Identify which cell holds the provided text, then report its (x, y) central coordinate. 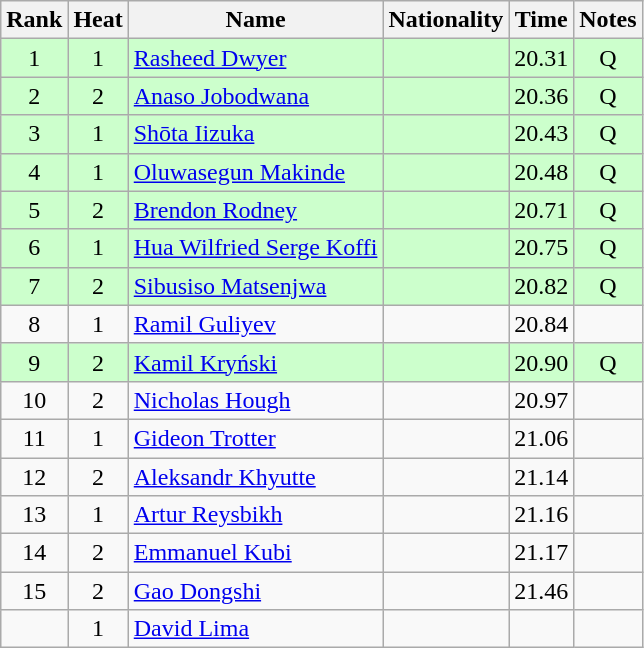
Gideon Trotter (256, 438)
Brendon Rodney (256, 210)
Heat (98, 20)
10 (34, 400)
Kamil Kryński (256, 362)
8 (34, 324)
Rank (34, 20)
7 (34, 286)
21.06 (542, 438)
20.36 (542, 96)
15 (34, 591)
20.97 (542, 400)
20.82 (542, 286)
David Lima (256, 629)
20.31 (542, 58)
20.90 (542, 362)
21.17 (542, 553)
Sibusiso Matsenjwa (256, 286)
20.48 (542, 172)
Artur Reysbikh (256, 515)
Hua Wilfried Serge Koffi (256, 248)
13 (34, 515)
Shōta Iizuka (256, 134)
Time (542, 20)
20.71 (542, 210)
14 (34, 553)
20.84 (542, 324)
Name (256, 20)
Aleksandr Khyutte (256, 477)
Gao Dongshi (256, 591)
11 (34, 438)
9 (34, 362)
20.75 (542, 248)
Emmanuel Kubi (256, 553)
Rasheed Dwyer (256, 58)
21.46 (542, 591)
Ramil Guliyev (256, 324)
5 (34, 210)
21.16 (542, 515)
3 (34, 134)
Nicholas Hough (256, 400)
Nationality (446, 20)
20.43 (542, 134)
Notes (608, 20)
12 (34, 477)
6 (34, 248)
Oluwasegun Makinde (256, 172)
Anaso Jobodwana (256, 96)
4 (34, 172)
21.14 (542, 477)
